Provide the [x, y] coordinate of the cell's center where the given text is located.  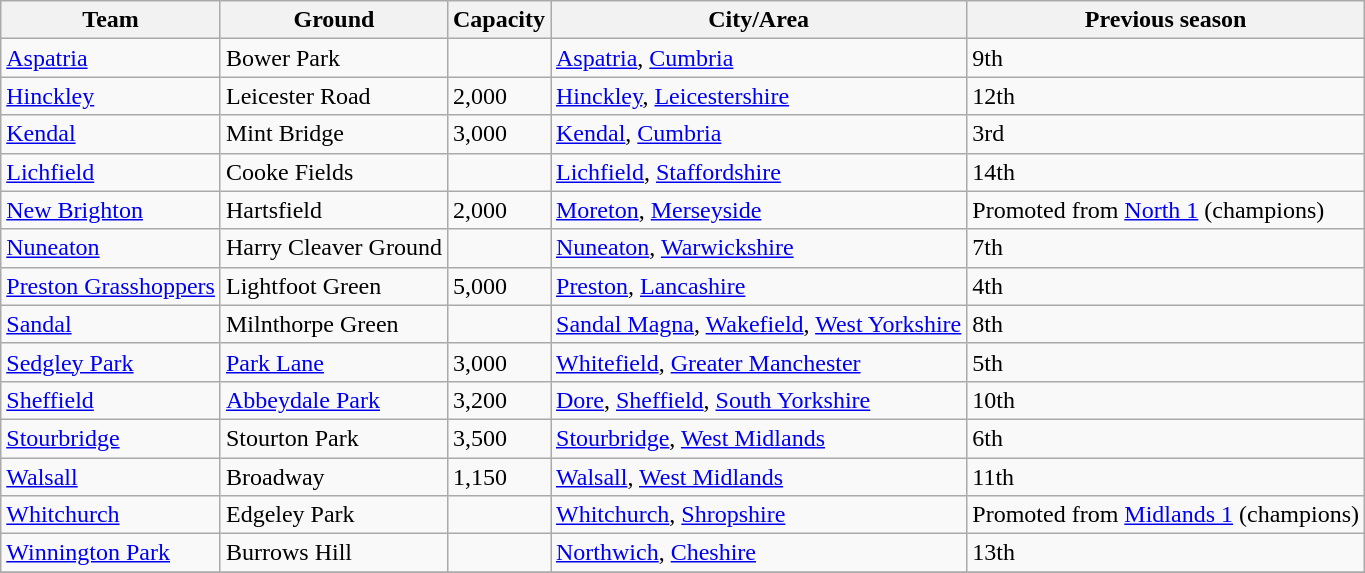
3,200 [498, 400]
Kendal [111, 134]
10th [1166, 400]
Hinckley, Leicestershire [758, 96]
Promoted from Midlands 1 (champions) [1166, 515]
Whitchurch, Shropshire [758, 515]
Whitefield, Greater Manchester [758, 362]
Sandal Magna, Wakefield, West Yorkshire [758, 324]
Stourbridge, West Midlands [758, 438]
Aspatria [111, 58]
Hartsfield [334, 210]
Hinckley [111, 96]
Lichfield [111, 172]
Bower Park [334, 58]
Lightfoot Green [334, 286]
Stourbridge [111, 438]
5th [1166, 362]
Milnthorpe Green [334, 324]
Kendal, Cumbria [758, 134]
Sandal [111, 324]
New Brighton [111, 210]
6th [1166, 438]
Stourton Park [334, 438]
12th [1166, 96]
Previous season [1166, 20]
Harry Cleaver Ground [334, 248]
Preston Grasshoppers [111, 286]
Dore, Sheffield, South Yorkshire [758, 400]
Promoted from North 1 (champions) [1166, 210]
Winnington Park [111, 553]
Preston, Lancashire [758, 286]
Ground [334, 20]
Park Lane [334, 362]
Nuneaton [111, 248]
Team [111, 20]
Leicester Road [334, 96]
9th [1166, 58]
Cooke Fields [334, 172]
City/Area [758, 20]
Aspatria, Cumbria [758, 58]
1,150 [498, 477]
8th [1166, 324]
7th [1166, 248]
Northwich, Cheshire [758, 553]
3,500 [498, 438]
Edgeley Park [334, 515]
Broadway [334, 477]
3rd [1166, 134]
Nuneaton, Warwickshire [758, 248]
Walsall [111, 477]
11th [1166, 477]
Capacity [498, 20]
Lichfield, Staffordshire [758, 172]
14th [1166, 172]
Burrows Hill [334, 553]
13th [1166, 553]
Whitchurch [111, 515]
Walsall, West Midlands [758, 477]
Sheffield [111, 400]
Moreton, Merseyside [758, 210]
Abbeydale Park [334, 400]
Sedgley Park [111, 362]
4th [1166, 286]
5,000 [498, 286]
Mint Bridge [334, 134]
